Scan for the cell matching the given text and deliver its [x, y] coordinate at center. 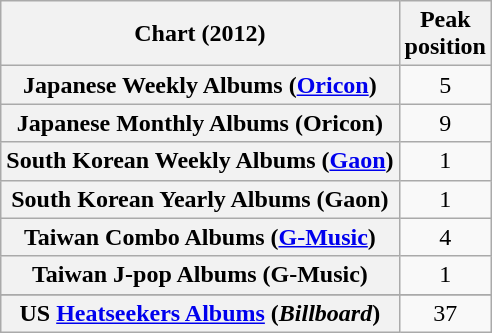
37 [445, 313]
5 [445, 85]
US Heatseekers Albums (Billboard) [200, 313]
Chart (2012) [200, 34]
4 [445, 237]
Taiwan J-pop Albums (G-Music) [200, 275]
9 [445, 123]
Peakposition [445, 34]
Japanese Weekly Albums (Oricon) [200, 85]
Japanese Monthly Albums (Oricon) [200, 123]
South Korean Yearly Albums (Gaon) [200, 199]
South Korean Weekly Albums (Gaon) [200, 161]
Taiwan Combo Albums (G-Music) [200, 237]
